Find where the given text appears and provide that cell's center as [X, Y] coordinate. 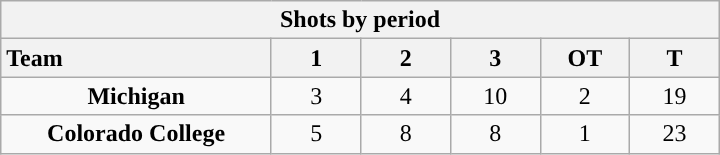
Michigan [136, 96]
5 [316, 134]
4 [406, 96]
10 [496, 96]
Colorado College [136, 134]
Team [136, 58]
19 [675, 96]
Shots by period [360, 20]
23 [675, 134]
T [675, 58]
OT [585, 58]
